Return the [X, Y] coordinate for the center point of the cell that contains the specified text.  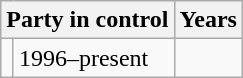
1996–present [94, 58]
Party in control [88, 20]
Years [208, 20]
